Provide the (X, Y) coordinate of the cell's center where the given text is located.  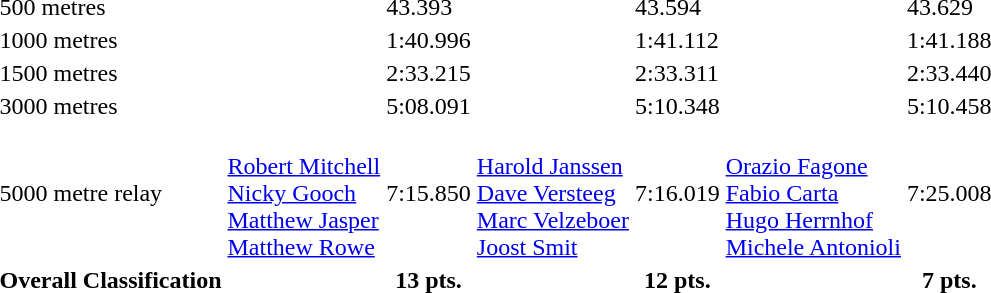
1:40.996 (429, 40)
Orazio FagoneFabio CartaHugo HerrnhofMichele Antonioli (813, 193)
7:15.850 (429, 193)
5:10.348 (677, 106)
2:33.311 (677, 73)
2:33.215 (429, 73)
7:16.019 (677, 193)
Harold JanssenDave VersteegMarc VelzeboerJoost Smit (552, 193)
5:08.091 (429, 106)
Robert MitchellNicky GoochMatthew JasperMatthew Rowe (304, 193)
1:41.112 (677, 40)
